Extract the [x, y] coordinate from the center of the cell holding the provided text.  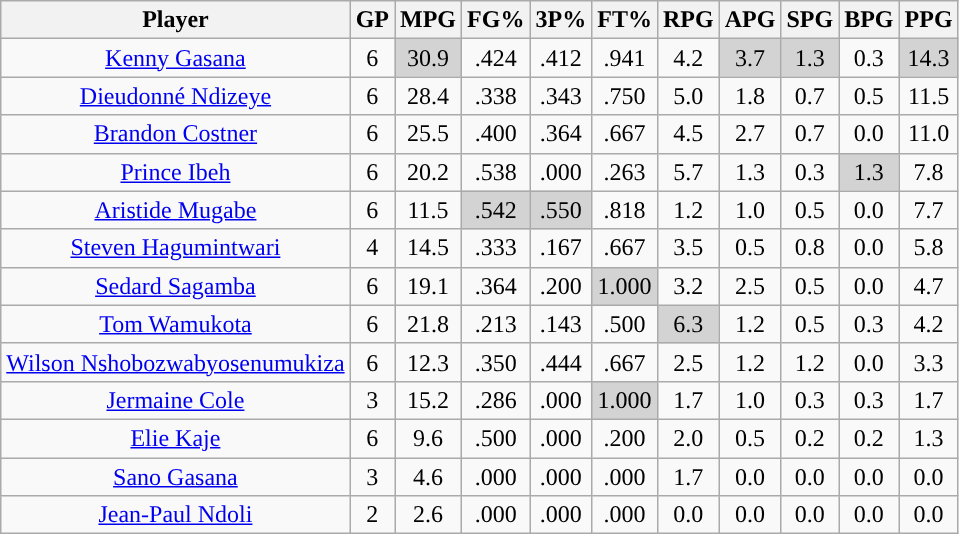
.542 [496, 210]
4.7 [928, 286]
Sedard Sagamba [176, 286]
14.3 [928, 58]
4.6 [428, 477]
RPG [688, 20]
BPG [869, 20]
.538 [496, 172]
.343 [561, 96]
.350 [496, 362]
2.7 [750, 134]
Player [176, 20]
Elie Kaje [176, 438]
Jean-Paul Ndoli [176, 515]
21.8 [428, 324]
7.7 [928, 210]
2.6 [428, 515]
28.4 [428, 96]
9.6 [428, 438]
PPG [928, 20]
15.2 [428, 400]
4.5 [688, 134]
.143 [561, 324]
.424 [496, 58]
.818 [625, 210]
.338 [496, 96]
5.0 [688, 96]
3.7 [750, 58]
FT% [625, 20]
.444 [561, 362]
FG% [496, 20]
Prince Ibeh [176, 172]
2.0 [688, 438]
14.5 [428, 248]
12.3 [428, 362]
.941 [625, 58]
0.8 [810, 248]
3.3 [928, 362]
25.5 [428, 134]
5.7 [688, 172]
Sano Gasana [176, 477]
Aristide Mugabe [176, 210]
Tom Wamukota [176, 324]
Wilson Nshobozwabyosenumukiza [176, 362]
.550 [561, 210]
Kenny Gasana [176, 58]
7.8 [928, 172]
.750 [625, 96]
Brandon Costner [176, 134]
6.3 [688, 324]
20.2 [428, 172]
3.5 [688, 248]
GP [372, 20]
3.2 [688, 286]
MPG [428, 20]
11.0 [928, 134]
30.9 [428, 58]
4 [372, 248]
.400 [496, 134]
APG [750, 20]
.263 [625, 172]
3P% [561, 20]
5.8 [928, 248]
2 [372, 515]
SPG [810, 20]
Dieudonné Ndizeye [176, 96]
Jermaine Cole [176, 400]
.333 [496, 248]
.213 [496, 324]
.167 [561, 248]
Steven Hagumintwari [176, 248]
1.8 [750, 96]
.286 [496, 400]
19.1 [428, 286]
.412 [561, 58]
